Determine the [X, Y] coordinate at the center of the cell enclosing the given text.  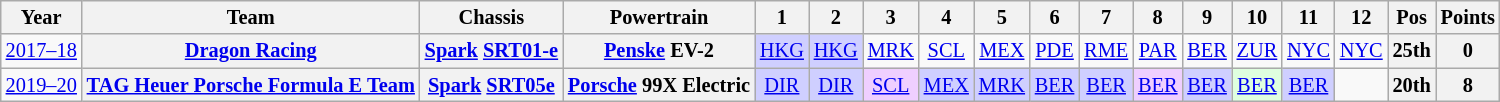
20th [1412, 85]
Spark SRT01-e [492, 51]
Team [251, 17]
Dragon Racing [251, 51]
11 [1308, 17]
TAG Heuer Porsche Formula E Team [251, 85]
2017–18 [42, 51]
25th [1412, 51]
9 [1206, 17]
2 [836, 17]
5 [1002, 17]
6 [1054, 17]
Pos [1412, 17]
PDE [1054, 51]
3 [891, 17]
Penske EV-2 [659, 51]
2019–20 [42, 85]
10 [1257, 17]
0 [1468, 51]
Porsche 99X Electric [659, 85]
RME [1106, 51]
ZUR [1257, 51]
Spark SRT05e [492, 85]
12 [1362, 17]
PAR [1158, 51]
4 [946, 17]
Chassis [492, 17]
Points [1468, 17]
Powertrain [659, 17]
Year [42, 17]
1 [782, 17]
7 [1106, 17]
